Locate the cell with the specified text and output its (x, y) center coordinate. 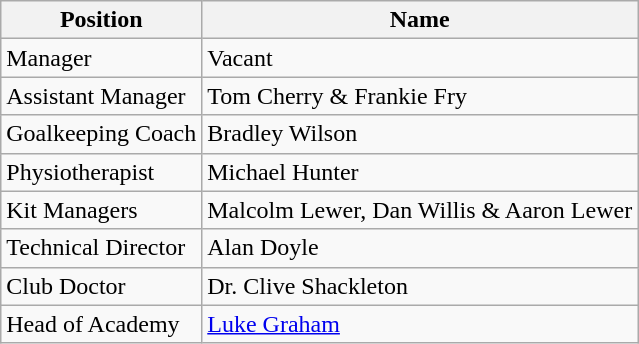
Position (102, 20)
Luke Graham (420, 324)
Head of Academy (102, 324)
Kit Managers (102, 210)
Name (420, 20)
Bradley Wilson (420, 134)
Manager (102, 58)
Alan Doyle (420, 248)
Goalkeeping Coach (102, 134)
Assistant Manager (102, 96)
Malcolm Lewer, Dan Willis & Aaron Lewer (420, 210)
Dr. Clive Shackleton (420, 286)
Vacant (420, 58)
Tom Cherry & Frankie Fry (420, 96)
Physiotherapist (102, 172)
Michael Hunter (420, 172)
Club Doctor (102, 286)
Technical Director (102, 248)
